From the cell containing the given text, extract its center point as [x, y] coordinate. 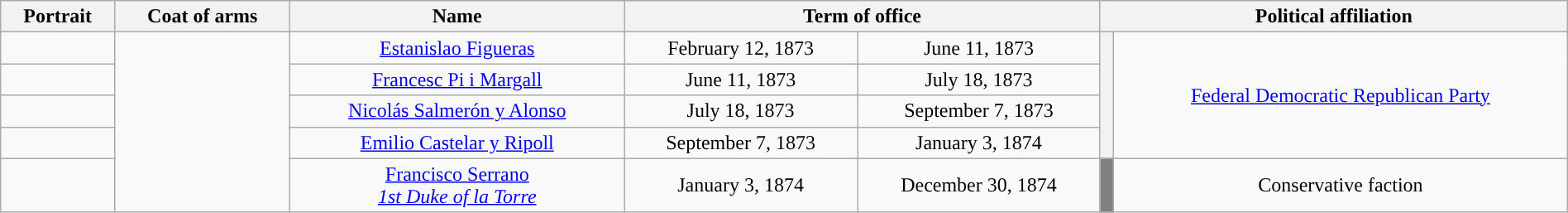
Term of office [863, 17]
Francisco Serrano 1st Duke of la Torre [457, 186]
Emilio Castelar y Ripoll [457, 143]
Nicolás Salmerón y Alonso [457, 111]
Estanislao Figueras [457, 48]
Federal Democratic Republican Party [1341, 95]
December 30, 1874 [979, 186]
February 12, 1873 [741, 48]
Conservative faction [1341, 186]
Name [457, 17]
Portrait [58, 17]
Francesc Pi i Margall [457, 80]
Coat of arms [203, 17]
Political affiliation [1333, 17]
